Identify which cell holds the provided text, then report its (x, y) central coordinate. 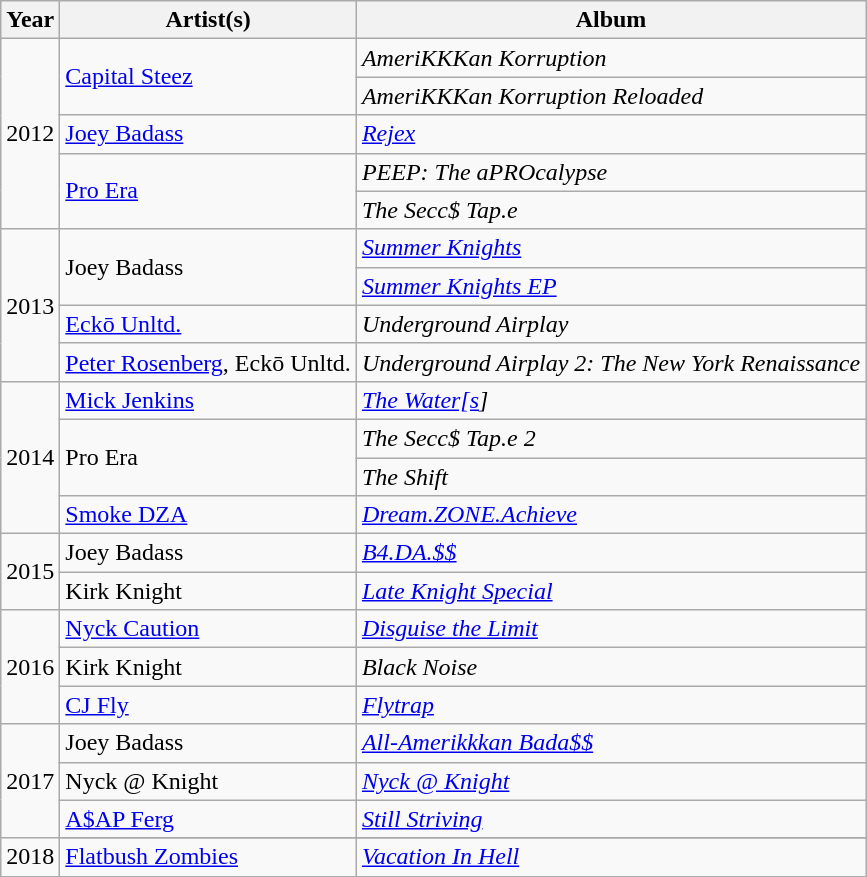
Mick Jenkins (208, 400)
PEEP: The aPROcalypse (610, 172)
Late Knight Special (610, 591)
Disguise the Limit (610, 629)
The Secc$ Tap.e 2 (610, 438)
Album (610, 20)
The Secc$ Tap.e (610, 210)
Smoke DZA (208, 515)
2018 (30, 857)
The Water[s] (610, 400)
2014 (30, 457)
Still Striving (610, 819)
Year (30, 20)
All-Amerikkkan Bada$$ (610, 743)
2015 (30, 572)
2013 (30, 305)
Black Noise (610, 667)
Underground Airplay (610, 324)
CJ Fly (208, 705)
Flatbush Zombies (208, 857)
Peter Rosenberg, Eckō Unltd. (208, 362)
Underground Airplay 2: The New York Renaissance (610, 362)
The Shift (610, 477)
Rejex (610, 134)
A$AP Ferg (208, 819)
Summer Knights (610, 248)
Capital Steez (208, 77)
2017 (30, 781)
AmeriKKKan Korruption Reloaded (610, 96)
2012 (30, 134)
Vacation In Hell (610, 857)
Flytrap (610, 705)
Eckō Unltd. (208, 324)
Summer Knights EP (610, 286)
AmeriKKKan Korruption (610, 58)
Artist(s) (208, 20)
2016 (30, 667)
B4.DA.$$ (610, 553)
Dream.ZONE.Achieve (610, 515)
Nyck Caution (208, 629)
